Search for the cell housing the specified text and yield its (x, y) center coordinate. 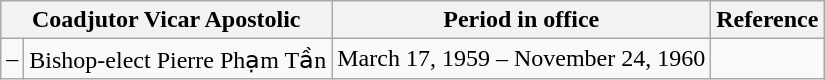
Reference (768, 20)
Bishop-elect Pierre Phạm Tần (178, 59)
Period in office (522, 20)
Coadjutor Vicar Apostolic (166, 20)
March 17, 1959 – November 24, 1960 (522, 59)
– (12, 59)
